Search for the cell housing the specified text and yield its (x, y) center coordinate. 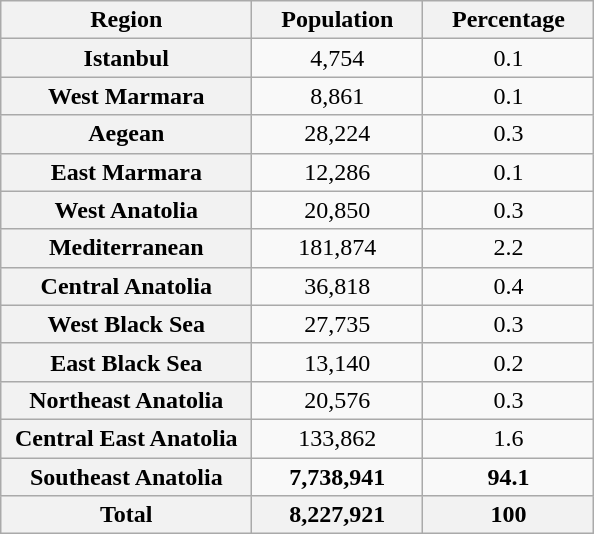
36,818 (338, 286)
7,738,941 (338, 477)
Region (126, 20)
West Marmara (126, 96)
94.1 (508, 477)
Total (126, 515)
0.4 (508, 286)
Central Anatolia (126, 286)
4,754 (338, 58)
Mediterranean (126, 248)
2.2 (508, 248)
100 (508, 515)
27,735 (338, 324)
28,224 (338, 134)
Percentage (508, 20)
West Anatolia (126, 210)
13,140 (338, 362)
Northeast Anatolia (126, 400)
0.2 (508, 362)
20,576 (338, 400)
8,861 (338, 96)
East Marmara (126, 172)
West Black Sea (126, 324)
Southeast Anatolia (126, 477)
Istanbul (126, 58)
East Black Sea (126, 362)
8,227,921 (338, 515)
181,874 (338, 248)
Population (338, 20)
Aegean (126, 134)
Central East Anatolia (126, 438)
12,286 (338, 172)
133,862 (338, 438)
1.6 (508, 438)
20,850 (338, 210)
